Detect which cell encompasses the target text, then output its [x, y] center coordinate. 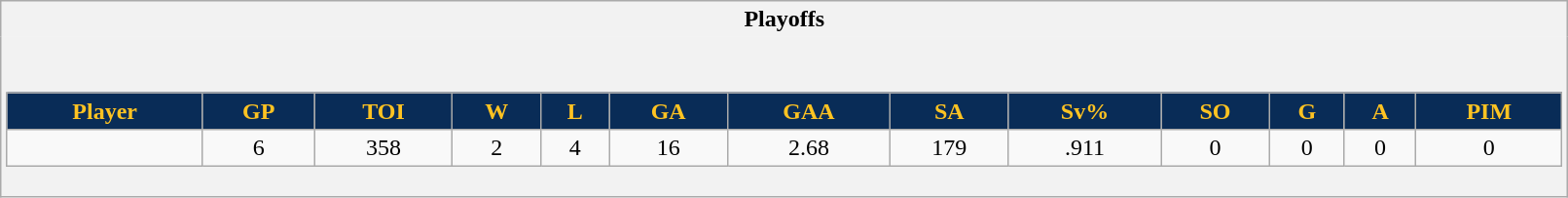
2.68 [810, 148]
Playoffs [784, 20]
L [575, 111]
G [1306, 111]
W [496, 111]
GP [259, 111]
GA [669, 111]
6 [259, 148]
Player GP TOI W L GA GAA SA Sv% SO G A PIM 6 358 2 4 16 2.68 179 .911 0 0 0 0 [784, 117]
PIM [1489, 111]
358 [383, 148]
A [1380, 111]
Sv% [1084, 111]
TOI [383, 111]
GAA [810, 111]
4 [575, 148]
SO [1216, 111]
.911 [1084, 148]
SA [949, 111]
2 [496, 148]
179 [949, 148]
16 [669, 148]
Player [105, 111]
